Output the [X, Y] coordinate of the center of the cell containing the given text.  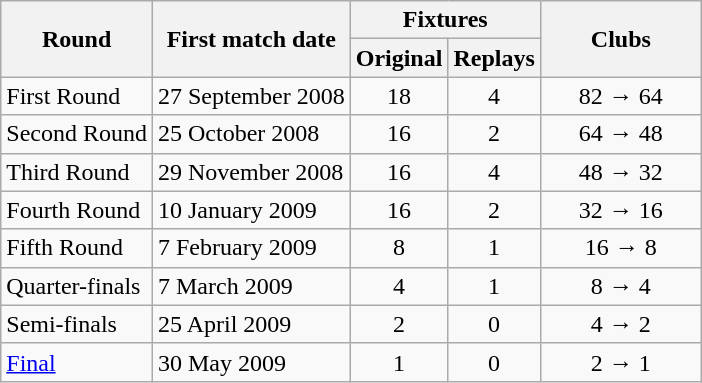
Second Round [77, 134]
29 November 2008 [251, 172]
8 [399, 248]
25 April 2009 [251, 324]
82 → 64 [620, 96]
Third Round [77, 172]
48 → 32 [620, 172]
4 → 2 [620, 324]
64 → 48 [620, 134]
16 → 8 [620, 248]
Semi-finals [77, 324]
Final [77, 362]
Fixtures [445, 20]
2 → 1 [620, 362]
Clubs [620, 39]
8 → 4 [620, 286]
First match date [251, 39]
Round [77, 39]
Original [399, 58]
10 January 2009 [251, 210]
First Round [77, 96]
Replays [494, 58]
7 March 2009 [251, 286]
25 October 2008 [251, 134]
32 → 16 [620, 210]
Fourth Round [77, 210]
27 September 2008 [251, 96]
18 [399, 96]
Quarter-finals [77, 286]
7 February 2009 [251, 248]
Fifth Round [77, 248]
30 May 2009 [251, 362]
